Locate the cell with the specified text and output its (x, y) center coordinate. 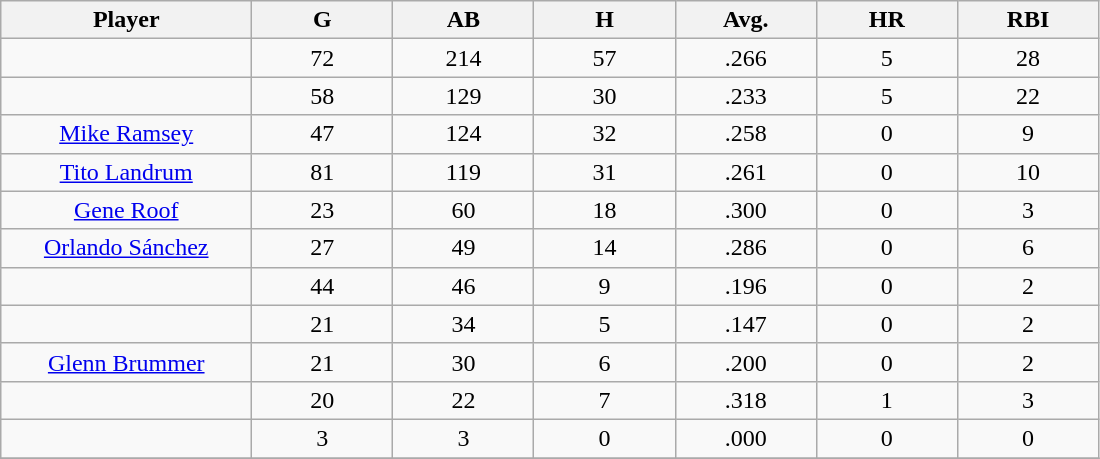
AB (464, 20)
.261 (746, 172)
214 (464, 58)
RBI (1028, 20)
HR (886, 20)
7 (604, 400)
20 (322, 400)
14 (604, 248)
44 (322, 286)
119 (464, 172)
72 (322, 58)
.147 (746, 324)
49 (464, 248)
G (322, 20)
.300 (746, 210)
124 (464, 134)
Glenn Brummer (126, 362)
23 (322, 210)
81 (322, 172)
46 (464, 286)
.318 (746, 400)
.258 (746, 134)
58 (322, 96)
47 (322, 134)
129 (464, 96)
Mike Ramsey (126, 134)
28 (1028, 58)
Orlando Sánchez (126, 248)
.266 (746, 58)
1 (886, 400)
Player (126, 20)
32 (604, 134)
H (604, 20)
.286 (746, 248)
18 (604, 210)
34 (464, 324)
27 (322, 248)
60 (464, 210)
10 (1028, 172)
Gene Roof (126, 210)
Avg. (746, 20)
31 (604, 172)
.000 (746, 438)
.196 (746, 286)
57 (604, 58)
Tito Landrum (126, 172)
.200 (746, 362)
.233 (746, 96)
